Scan for the cell matching the given text and deliver its [x, y] coordinate at center. 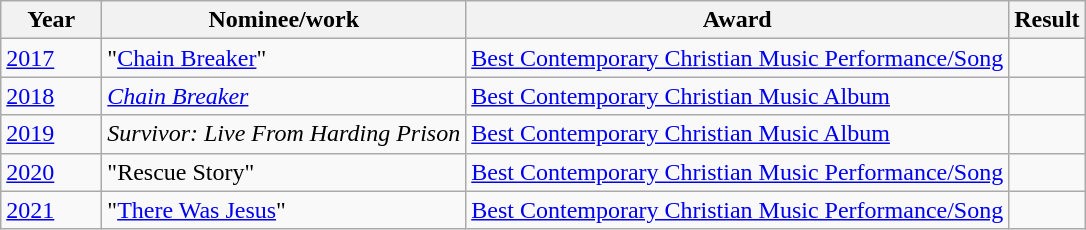
"There Was Jesus" [284, 210]
Year [52, 20]
2017 [52, 58]
"Chain Breaker" [284, 58]
"Rescue Story" [284, 172]
2020 [52, 172]
2019 [52, 134]
Survivor: Live From Harding Prison [284, 134]
Result [1047, 20]
2018 [52, 96]
Nominee/work [284, 20]
Award [738, 20]
2021 [52, 210]
Chain Breaker [284, 96]
